Pinpoint the cell where the given text exists, returning its [X, Y] midpoint coordinate. 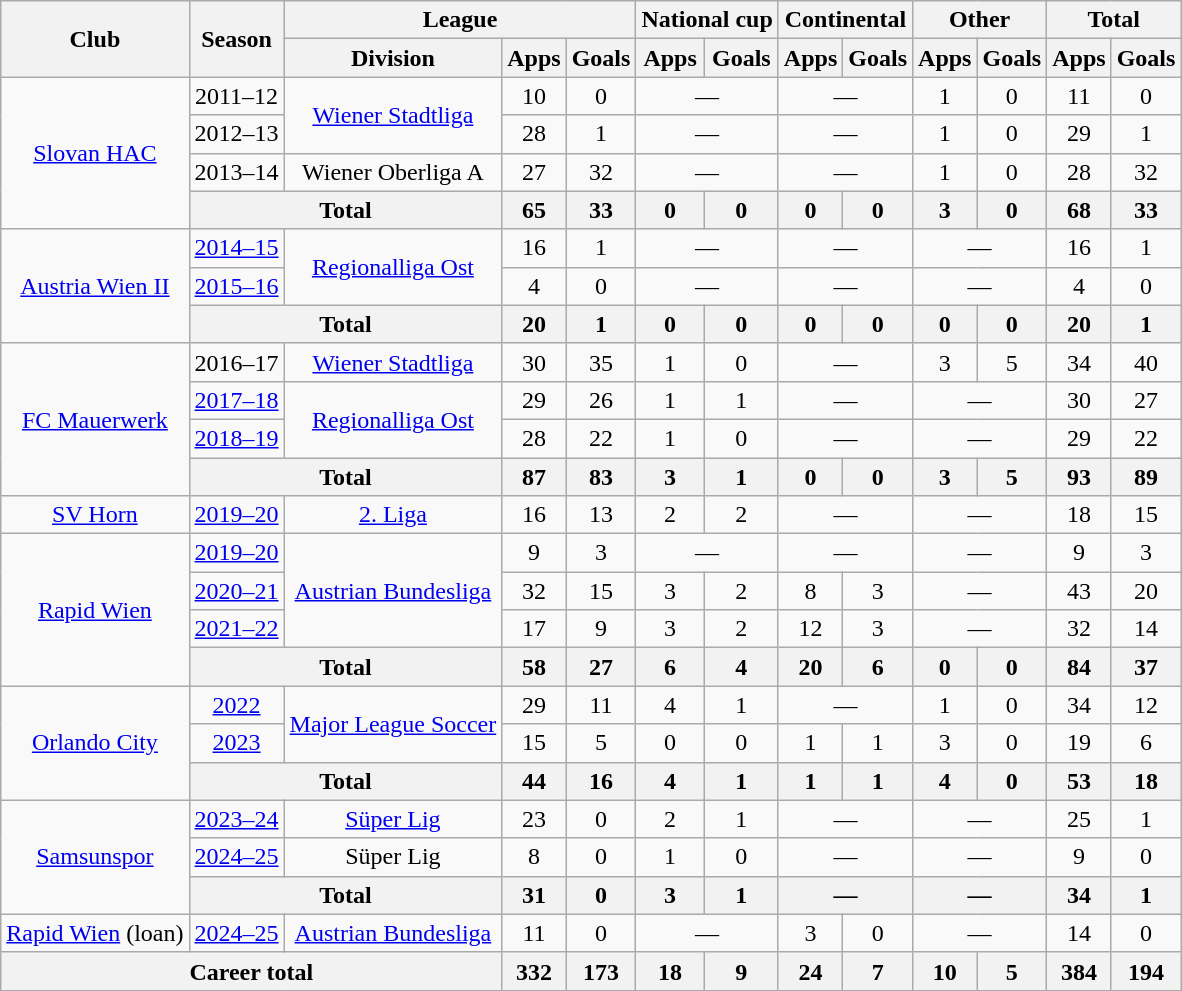
93 [1079, 477]
Club [95, 39]
2023–24 [236, 819]
89 [1146, 477]
Continental [845, 20]
2020–21 [236, 591]
194 [1146, 971]
35 [601, 362]
2013–14 [236, 172]
87 [534, 477]
Division [393, 58]
2012–13 [236, 134]
24 [810, 971]
23 [534, 819]
19 [1079, 743]
2014–15 [236, 248]
SV Horn [95, 515]
Samsunspor [95, 857]
25 [1079, 819]
League [460, 20]
31 [534, 895]
7 [878, 971]
65 [534, 210]
44 [534, 781]
83 [601, 477]
173 [601, 971]
Slovan HAC [95, 153]
2. Liga [393, 515]
2011–12 [236, 96]
58 [534, 667]
40 [1146, 362]
Orlando City [95, 743]
National cup [707, 20]
2018–19 [236, 438]
2021–22 [236, 629]
Career total [252, 971]
68 [1079, 210]
26 [601, 400]
Rapid Wien [95, 610]
53 [1079, 781]
43 [1079, 591]
37 [1146, 667]
2022 [236, 705]
2016–17 [236, 362]
84 [1079, 667]
Austria Wien II [95, 286]
FC Mauerwerk [95, 419]
Major League Soccer [393, 724]
Season [236, 39]
332 [534, 971]
2015–16 [236, 286]
Wiener Oberliga A [393, 172]
2023 [236, 743]
Rapid Wien (loan) [95, 933]
Other [980, 20]
2017–18 [236, 400]
13 [601, 515]
384 [1079, 971]
17 [534, 629]
